Scan for the cell matching the given text and deliver its (x, y) coordinate at center. 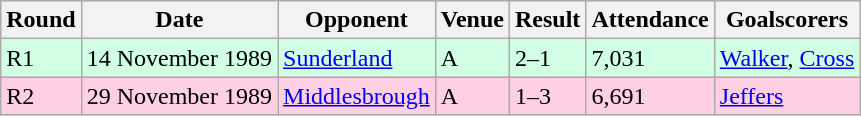
1–3 (547, 96)
Round (41, 20)
Attendance (650, 20)
7,031 (650, 58)
Date (179, 20)
29 November 1989 (179, 96)
Walker, Cross (786, 58)
Jeffers (786, 96)
Opponent (357, 20)
Sunderland (357, 58)
Goalscorers (786, 20)
Venue (472, 20)
2–1 (547, 58)
Middlesbrough (357, 96)
R2 (41, 96)
R1 (41, 58)
Result (547, 20)
14 November 1989 (179, 58)
6,691 (650, 96)
